Identify which cell holds the provided text, then report its [x, y] central coordinate. 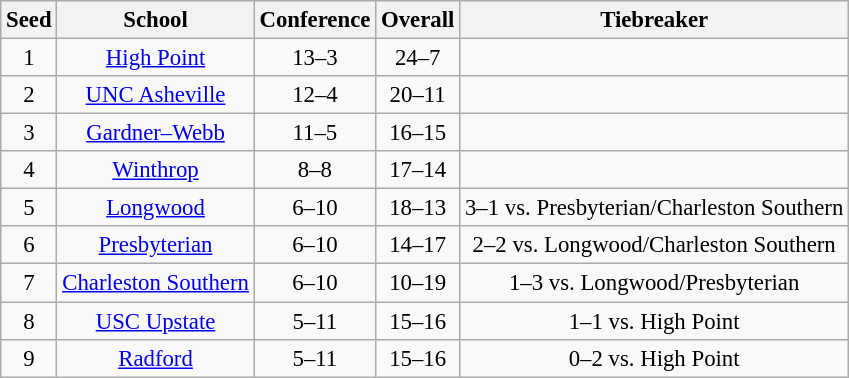
11–5 [315, 133]
1 [29, 58]
5 [29, 208]
Gardner–Webb [156, 133]
High Point [156, 58]
8–8 [315, 170]
8 [29, 321]
14–17 [418, 245]
13–3 [315, 58]
1–3 vs. Longwood/Presbyterian [654, 283]
2 [29, 95]
Presbyterian [156, 245]
1–1 vs. High Point [654, 321]
USC Upstate [156, 321]
Conference [315, 20]
4 [29, 170]
Seed [29, 20]
0–2 vs. High Point [654, 358]
School [156, 20]
12–4 [315, 95]
Tiebreaker [654, 20]
10–19 [418, 283]
Longwood [156, 208]
7 [29, 283]
3 [29, 133]
6 [29, 245]
2–2 vs. Longwood/Charleston Southern [654, 245]
UNC Asheville [156, 95]
Winthrop [156, 170]
18–13 [418, 208]
Charleston Southern [156, 283]
16–15 [418, 133]
20–11 [418, 95]
17–14 [418, 170]
3–1 vs. Presbyterian/Charleston Southern [654, 208]
Radford [156, 358]
Overall [418, 20]
9 [29, 358]
24–7 [418, 58]
